Find where the given text appears and provide that cell's center as [x, y] coordinate. 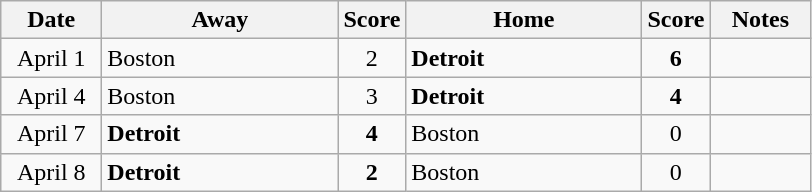
Home [524, 20]
April 8 [52, 172]
April 1 [52, 58]
Date [52, 20]
Notes [760, 20]
April 4 [52, 96]
6 [676, 58]
3 [372, 96]
Away [220, 20]
April 7 [52, 134]
